Determine the [x, y] coordinate at the center of the cell enclosing the given text.  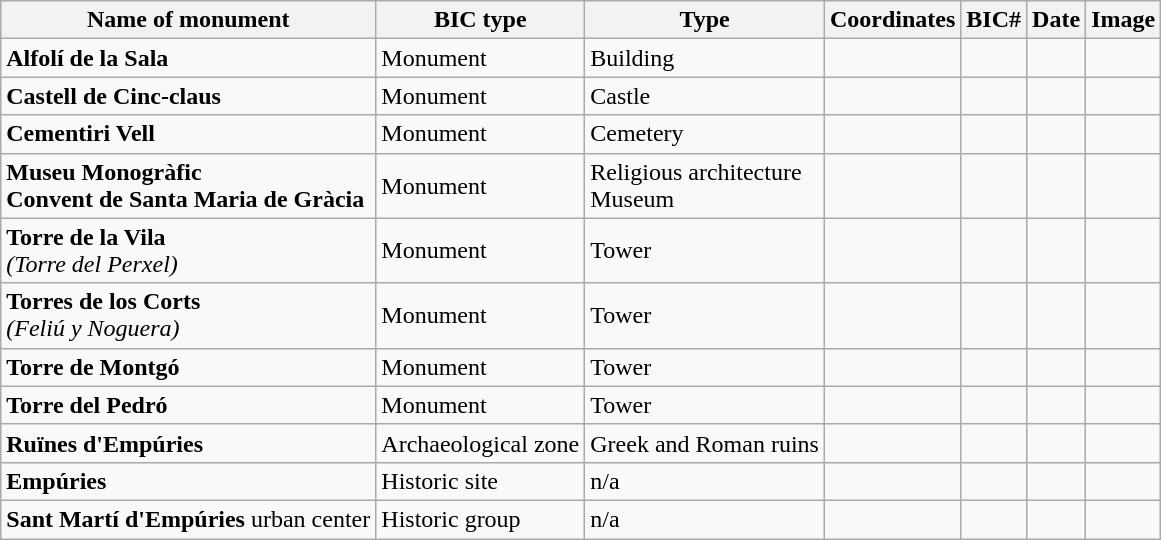
Torre del Pedró [188, 405]
Historic group [480, 519]
Building [705, 58]
Date [1056, 20]
Torre de la Vila(Torre del Perxel) [188, 250]
Empúries [188, 481]
Name of monument [188, 20]
Torres de los Corts(Feliú y Noguera) [188, 316]
Religious architectureMuseum [705, 186]
Torre de Montgó [188, 367]
Castell de Cinc-claus [188, 96]
Type [705, 20]
Archaeological zone [480, 443]
Museu MonogràficConvent de Santa Maria de Gràcia [188, 186]
Sant Martí d'Empúries urban center [188, 519]
Coordinates [892, 20]
Ruïnes d'Empúries [188, 443]
BIC# [994, 20]
Castle [705, 96]
Alfolí de la Sala [188, 58]
Cemetery [705, 134]
Greek and Roman ruins [705, 443]
Cementiri Vell [188, 134]
Image [1124, 20]
Historic site [480, 481]
BIC type [480, 20]
